Detect which cell encompasses the target text, then output its (X, Y) center coordinate. 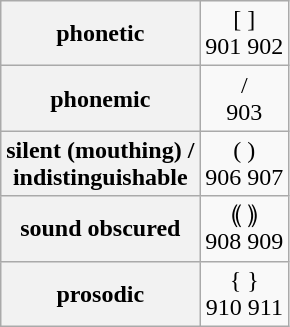
[ ] 901 902 (244, 34)
sound obscured (100, 228)
( ) 906 907 (244, 164)
phonetic (100, 34)
{ } 910 911 (244, 294)
/ 903 (244, 98)
prosodic (100, 294)
⸨ ⸩ 908 909 (244, 228)
silent (mouthing) /indistinguishable (100, 164)
phonemic (100, 98)
